Detect which cell encompasses the target text, then output its [X, Y] center coordinate. 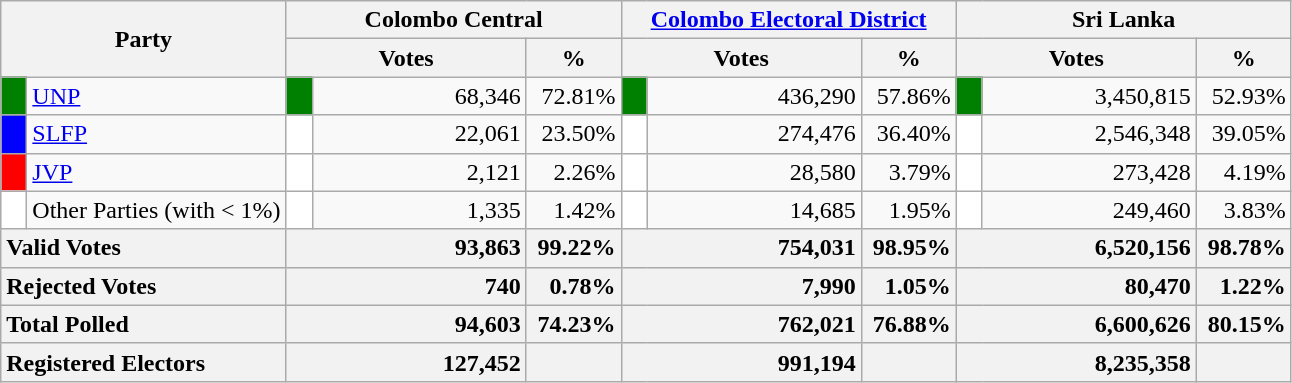
8,235,358 [1076, 362]
2,121 [419, 172]
Total Polled [144, 324]
94,603 [406, 324]
80.15% [1244, 324]
Other Parties (with < 1%) [156, 210]
JVP [156, 172]
Colombo Central [454, 20]
1.22% [1244, 286]
Sri Lanka [1124, 20]
Party [144, 39]
68,346 [419, 96]
127,452 [406, 362]
23.50% [574, 134]
39.05% [1244, 134]
249,460 [1089, 210]
6,520,156 [1076, 248]
0.78% [574, 286]
762,021 [741, 324]
1,335 [419, 210]
754,031 [741, 248]
28,580 [754, 172]
98.95% [908, 248]
273,428 [1089, 172]
36.40% [908, 134]
3.79% [908, 172]
3,450,815 [1089, 96]
14,685 [754, 210]
740 [406, 286]
3.83% [1244, 210]
UNP [156, 96]
74.23% [574, 324]
99.22% [574, 248]
Colombo Electoral District [788, 20]
Valid Votes [144, 248]
1.42% [574, 210]
Rejected Votes [144, 286]
76.88% [908, 324]
4.19% [1244, 172]
98.78% [1244, 248]
7,990 [741, 286]
80,470 [1076, 286]
6,600,626 [1076, 324]
1.05% [908, 286]
52.93% [1244, 96]
1.95% [908, 210]
93,863 [406, 248]
436,290 [754, 96]
22,061 [419, 134]
2,546,348 [1089, 134]
2.26% [574, 172]
274,476 [754, 134]
SLFP [156, 134]
57.86% [908, 96]
991,194 [741, 362]
Registered Electors [144, 362]
72.81% [574, 96]
